Return the [x, y] coordinate for the center point of the cell that contains the specified text.  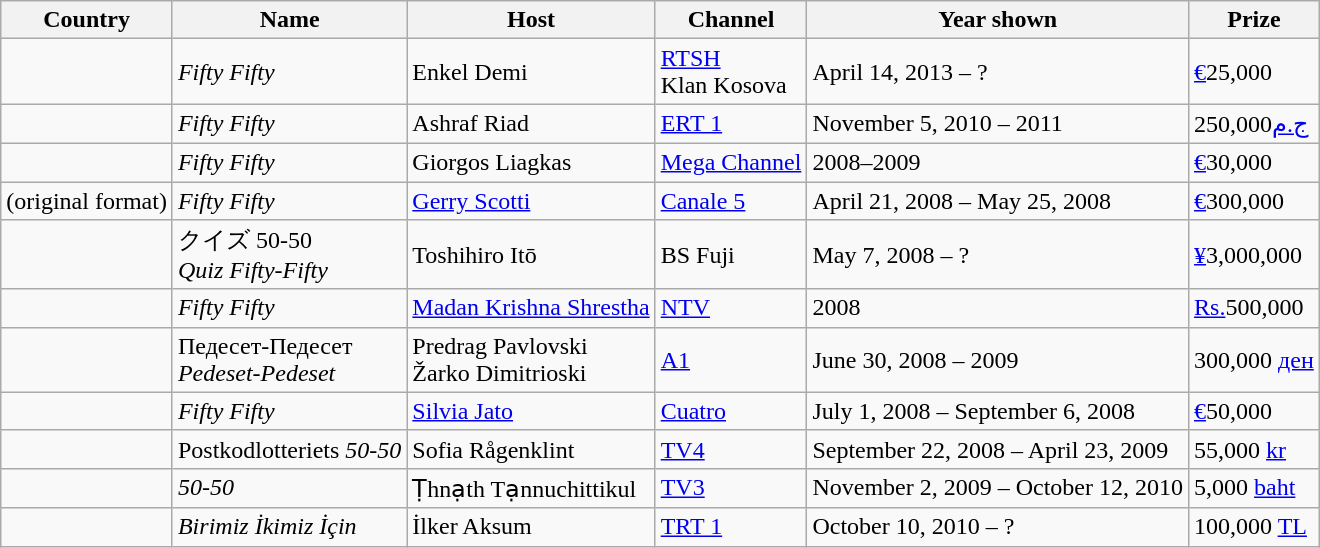
September 22, 2008 – April 23, 2009 [998, 449]
ج.م250,000 [1254, 124]
クイズ 50-50Quiz Fifty-Fifty [289, 255]
BS Fuji [731, 255]
TRT 1 [731, 527]
November 2, 2009 – October 12, 2010 [998, 488]
Prize [1254, 20]
April 14, 2013 – ? [998, 72]
Silvia Jato [531, 411]
Rs.500,000 [1254, 308]
Toshihiro Itō [531, 255]
NTV [731, 308]
Country [87, 20]
Channel [731, 20]
300,000 ден [1254, 360]
TV3 [731, 488]
55,000 kr [1254, 449]
Педесет-ПедесетPedeset-Pedeset [289, 360]
Ṭhnạth Tạnnuchittikul [531, 488]
ERT 1 [731, 124]
May 7, 2008 – ? [998, 255]
Birimiz İkimiz İçin [289, 527]
5,000 baht [1254, 488]
TV4 [731, 449]
¥3,000,000 [1254, 255]
Mega Channel [731, 162]
Year shown [998, 20]
Cuatro [731, 411]
Predrag PavlovskiŽarko Dimitrioski [531, 360]
Madan Krishna Shrestha [531, 308]
Gerry Scotti [531, 201]
€25,000 [1254, 72]
Enkel Demi [531, 72]
Canale 5 [731, 201]
October 10, 2010 – ? [998, 527]
A1 [731, 360]
July 1, 2008 – September 6, 2008 [998, 411]
June 30, 2008 – 2009 [998, 360]
Postkodlotteriets 50-50 [289, 449]
November 5, 2010 – 2011 [998, 124]
Sofia Rågenklint [531, 449]
€300,000 [1254, 201]
2008–2009 [998, 162]
100,000 TL [1254, 527]
İlker Aksum [531, 527]
50-50 [289, 488]
Giorgos Liagkas [531, 162]
RTSHKlan Kosova [731, 72]
(original format) [87, 201]
Ashraf Riad [531, 124]
2008 [998, 308]
April 21, 2008 – May 25, 2008 [998, 201]
€30,000 [1254, 162]
€50,000 [1254, 411]
Name [289, 20]
Host [531, 20]
